For the text-containing cell, return its midpoint in [x, y] coordinate format. 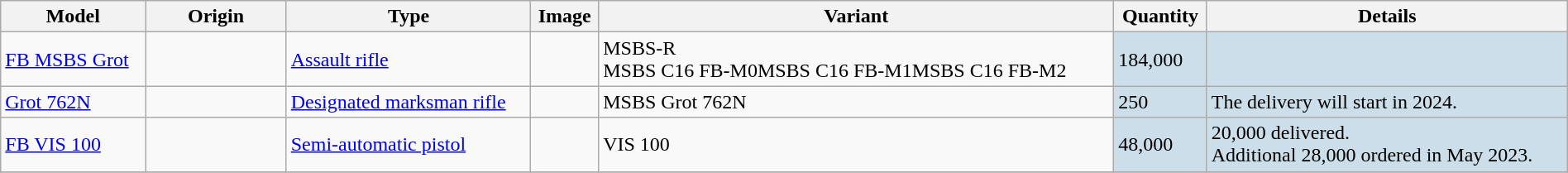
Model [73, 17]
FB MSBS Grot [73, 60]
Variant [857, 17]
Grot 762N [73, 102]
MSBS-RMSBS C16 FB-M0MSBS C16 FB-M1MSBS C16 FB-M2 [857, 60]
48,000 [1160, 144]
20,000 delivered.Additional 28,000 ordered in May 2023. [1387, 144]
VIS 100 [857, 144]
184,000 [1160, 60]
Quantity [1160, 17]
MSBS Grot 762N [857, 102]
Origin [216, 17]
Assault rifle [409, 60]
Details [1387, 17]
The delivery will start in 2024. [1387, 102]
Semi-automatic pistol [409, 144]
Type [409, 17]
Designated marksman rifle [409, 102]
FB VIS 100 [73, 144]
250 [1160, 102]
Image [565, 17]
